Provide the [X, Y] coordinate of the cell's center where the given text is located.  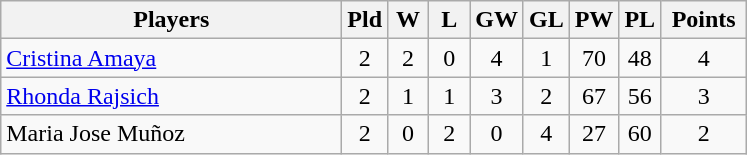
W [408, 20]
Rhonda Rajsich [172, 96]
Pld [365, 20]
PW [594, 20]
48 [640, 58]
L [450, 20]
Players [172, 20]
67 [594, 96]
PL [640, 20]
Maria Jose Muñoz [172, 134]
60 [640, 134]
Cristina Amaya [172, 58]
GW [497, 20]
70 [594, 58]
GL [546, 20]
Points [704, 20]
56 [640, 96]
27 [594, 134]
